From the cell containing the given text, extract its center point as (x, y) coordinate. 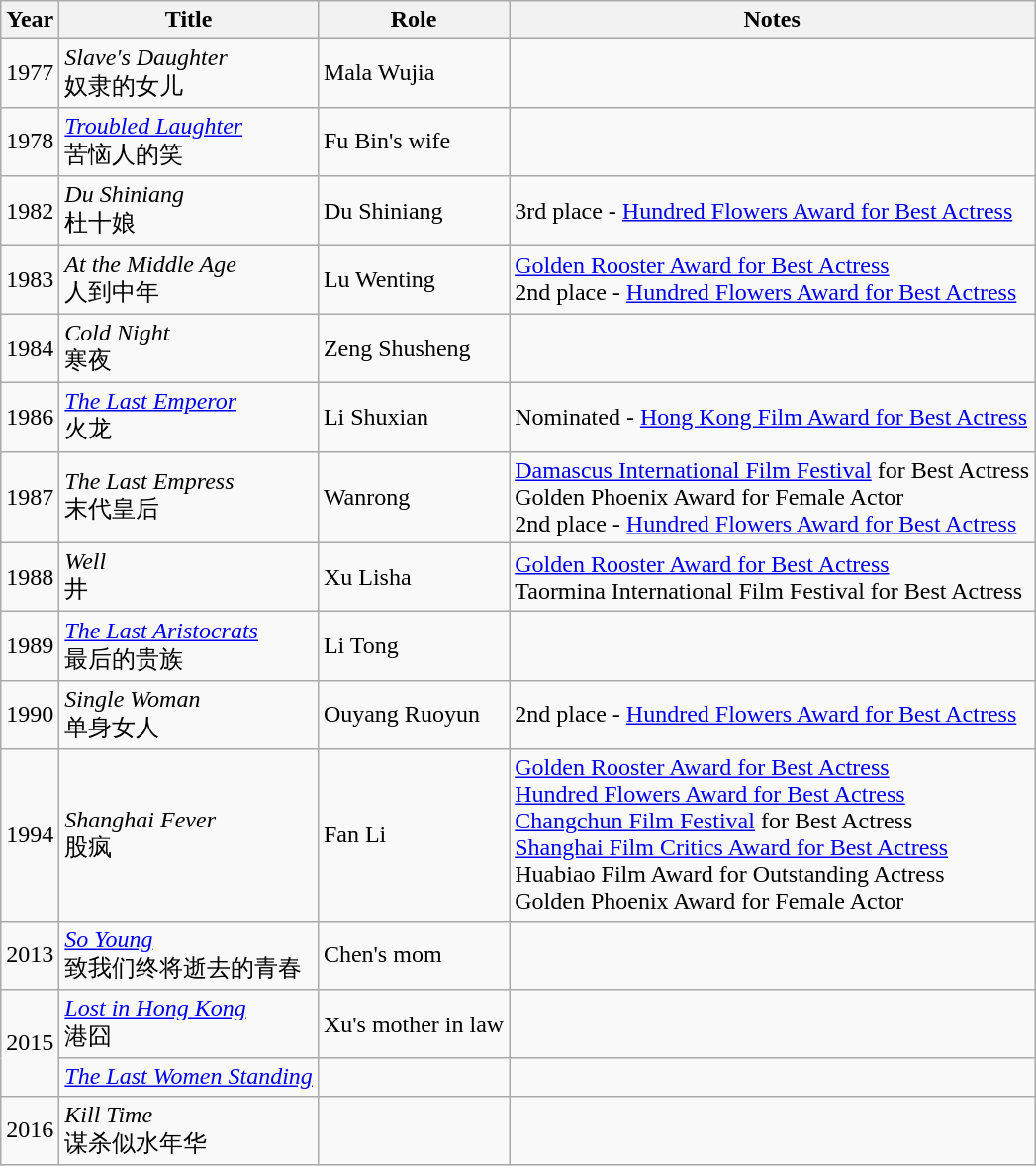
Title (189, 20)
1990 (30, 715)
2nd place - Hundred Flowers Award for Best Actress (772, 715)
2016 (30, 1130)
3rd place - Hundred Flowers Award for Best Actress (772, 211)
Wanrong (414, 497)
Well井 (189, 577)
The Last Emperor火龙 (189, 418)
Golden Rooster Award for Best Actress2nd place - Hundred Flowers Award for Best Actress (772, 280)
Shanghai Fever股疯 (189, 835)
Chen's mom (414, 955)
Du Shiniang (414, 211)
Nominated - Hong Kong Film Award for Best Actress (772, 418)
So Young致我们终将逝去的青春 (189, 955)
1982 (30, 211)
Xu's mother in law (414, 1024)
Fan Li (414, 835)
Lu Wenting (414, 280)
Du Shiniang杜十娘 (189, 211)
1988 (30, 577)
1984 (30, 348)
1977 (30, 73)
Ouyang Ruoyun (414, 715)
Cold Night寒夜 (189, 348)
1978 (30, 142)
1983 (30, 280)
At the Middle Age人到中年 (189, 280)
2013 (30, 955)
Troubled Laughter苦恼人的笑 (189, 142)
The Last Women Standing (189, 1077)
Fu Bin's wife (414, 142)
Notes (772, 20)
Kill Time谋杀似水年华 (189, 1130)
Li Tong (414, 646)
Single Woman单身女人 (189, 715)
Xu Lisha (414, 577)
1986 (30, 418)
Lost in Hong Kong港囧 (189, 1024)
The Last Empress末代皇后 (189, 497)
Role (414, 20)
The Last Aristocrats最后的贵族 (189, 646)
Slave's Daughter奴隶的女儿 (189, 73)
Damascus International Film Festival for Best ActressGolden Phoenix Award for Female Actor2nd place - Hundred Flowers Award for Best Actress (772, 497)
1987 (30, 497)
Li Shuxian (414, 418)
Zeng Shusheng (414, 348)
Golden Rooster Award for Best ActressTaormina International Film Festival for Best Actress (772, 577)
1994 (30, 835)
Year (30, 20)
Mala Wujia (414, 73)
2015 (30, 1043)
1989 (30, 646)
